Locate the cell with the specified text and output its (X, Y) center coordinate. 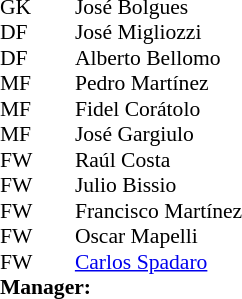
Carlos Spadaro (158, 262)
Julio Bissio (158, 185)
Fidel Corátolo (158, 109)
José Migliozzi (158, 33)
Francisco Martínez (158, 211)
José Gargiulo (158, 135)
Oscar Mapelli (158, 237)
Alberto Bellomo (158, 58)
Raúl Costa (158, 160)
Pedro Martínez (158, 83)
